Identify which cell holds the provided text, then report its [x, y] central coordinate. 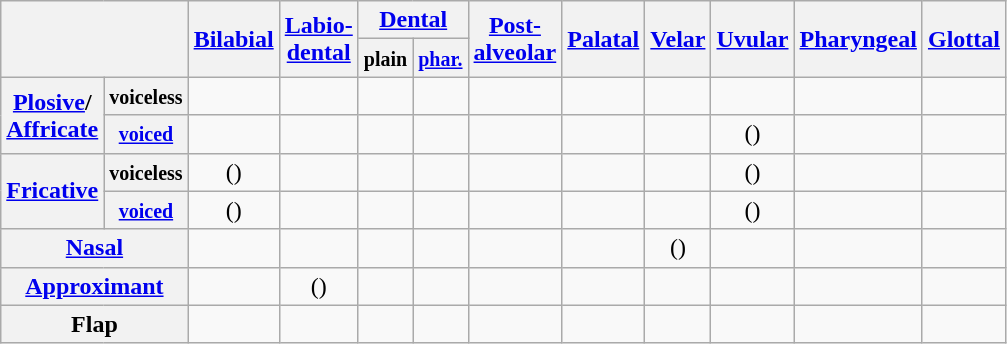
Fricative [52, 191]
Approximant [94, 286]
Labio-dental [318, 39]
Uvular [752, 39]
Plosive/Affricate [52, 115]
Nasal [94, 248]
Glottal [964, 39]
Flap [94, 324]
Pharyngeal [858, 39]
Post-alveolar [515, 39]
Palatal [604, 39]
Bilabial [234, 39]
Dental [413, 20]
phar. [440, 58]
plain [385, 58]
Velar [678, 39]
